Determine the (x, y) coordinate at the center of the cell enclosing the given text.  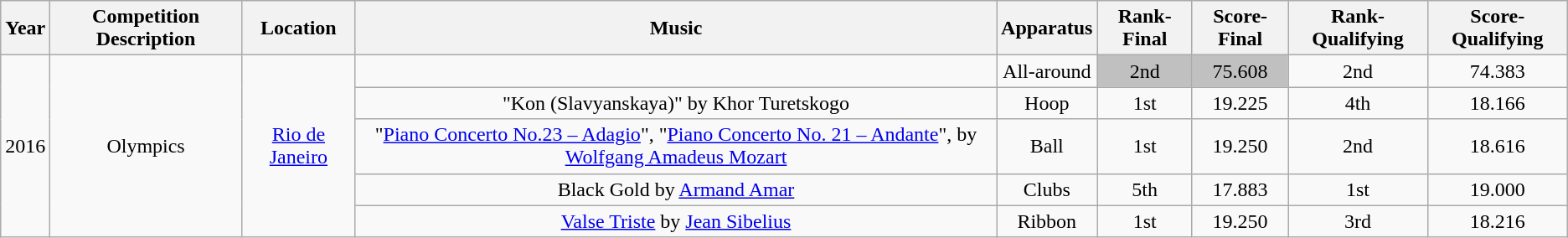
18.616 (1498, 146)
Location (298, 28)
5th (1144, 189)
Score-Final (1240, 28)
"Kon (Slavyanskaya)" by Khor Turetskogo (675, 103)
Rank-Qualifying (1358, 28)
17.883 (1240, 189)
Clubs (1047, 189)
3rd (1358, 221)
Valse Triste by Jean Sibelius (675, 221)
18.216 (1498, 221)
Hoop (1047, 103)
19.000 (1498, 189)
Music (675, 28)
Ball (1047, 146)
Apparatus (1047, 28)
Ribbon (1047, 221)
4th (1358, 103)
All-around (1047, 71)
18.166 (1498, 103)
19.225 (1240, 103)
Competition Description (146, 28)
"Piano Concerto No.23 – Adagio", "Piano Concerto No. 21 – Andante", by Wolfgang Amadeus Mozart (675, 146)
Score-Qualifying (1498, 28)
74.383 (1498, 71)
75.608 (1240, 71)
Year (25, 28)
2016 (25, 146)
Black Gold by Armand Amar (675, 189)
Olympics (146, 146)
Rio de Janeiro (298, 146)
Rank-Final (1144, 28)
